Scan for the cell matching the given text and deliver its [x, y] coordinate at center. 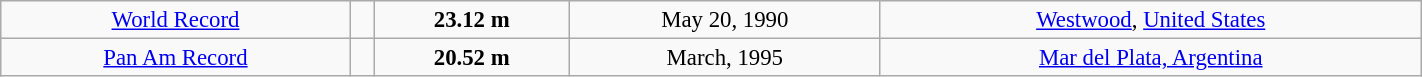
23.12 m [472, 20]
Mar del Plata, Argentina [1150, 58]
Pan Am Record [176, 58]
March, 1995 [724, 58]
World Record [176, 20]
Westwood, United States [1150, 20]
May 20, 1990 [724, 20]
20.52 m [472, 58]
